Extract the [X, Y] coordinate from the center of the cell holding the provided text.  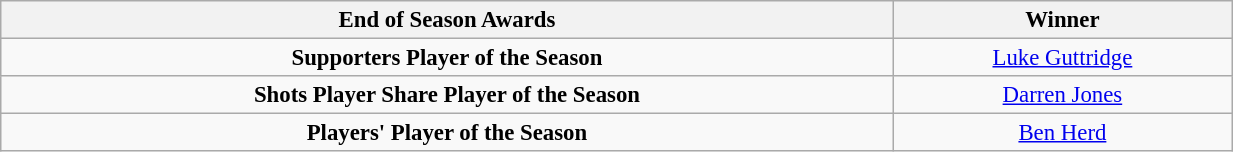
Winner [1062, 20]
Shots Player Share Player of the Season [447, 95]
Supporters Player of the Season [447, 58]
Darren Jones [1062, 95]
End of Season Awards [447, 20]
Ben Herd [1062, 133]
Players' Player of the Season [447, 133]
Luke Guttridge [1062, 58]
